Locate the cell with the specified text and output its [X, Y] center coordinate. 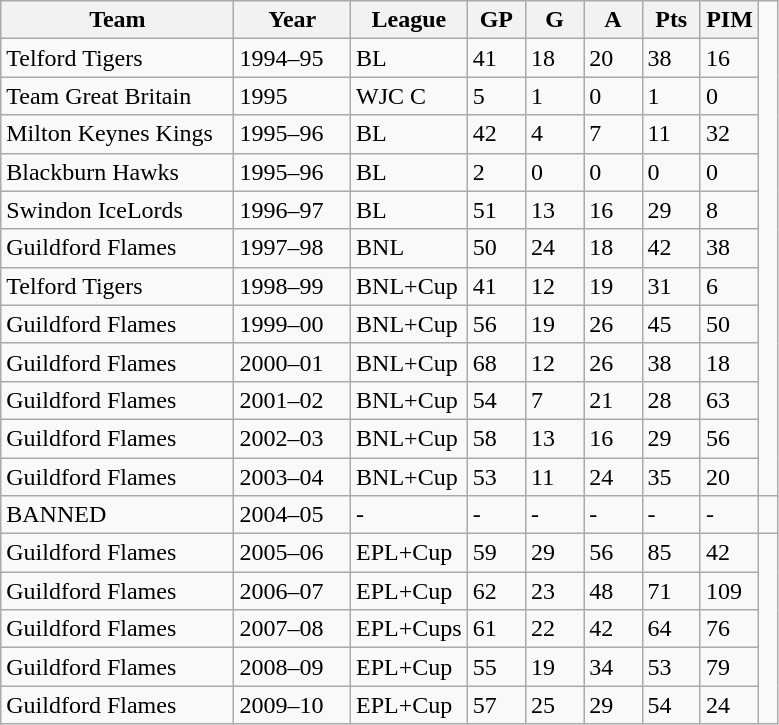
4 [554, 134]
Pts [671, 20]
GP [496, 20]
68 [496, 362]
2008–09 [292, 667]
2002–03 [292, 438]
2005–06 [292, 553]
1995 [292, 96]
League [410, 20]
25 [554, 705]
34 [613, 667]
55 [496, 667]
1996–97 [292, 210]
35 [671, 477]
32 [729, 134]
85 [671, 553]
1994–95 [292, 58]
PIM [729, 20]
59 [496, 553]
2004–05 [292, 515]
45 [671, 324]
BNL [410, 248]
61 [496, 629]
2009–10 [292, 705]
28 [671, 400]
58 [496, 438]
WJC C [410, 96]
21 [613, 400]
2 [496, 172]
1999–00 [292, 324]
71 [671, 591]
BANNED [118, 515]
2000–01 [292, 362]
Team Great Britain [118, 96]
1998–99 [292, 286]
57 [496, 705]
64 [671, 629]
31 [671, 286]
A [613, 20]
1997–98 [292, 248]
8 [729, 210]
5 [496, 96]
62 [496, 591]
79 [729, 667]
Milton Keynes Kings [118, 134]
Blackburn Hawks [118, 172]
2001–02 [292, 400]
48 [613, 591]
Year [292, 20]
Team [118, 20]
2003–04 [292, 477]
23 [554, 591]
G [554, 20]
109 [729, 591]
6 [729, 286]
22 [554, 629]
2006–07 [292, 591]
2007–08 [292, 629]
EPL+Cups [410, 629]
Swindon IceLords [118, 210]
63 [729, 400]
51 [496, 210]
76 [729, 629]
